Search for the cell housing the specified text and yield its [X, Y] center coordinate. 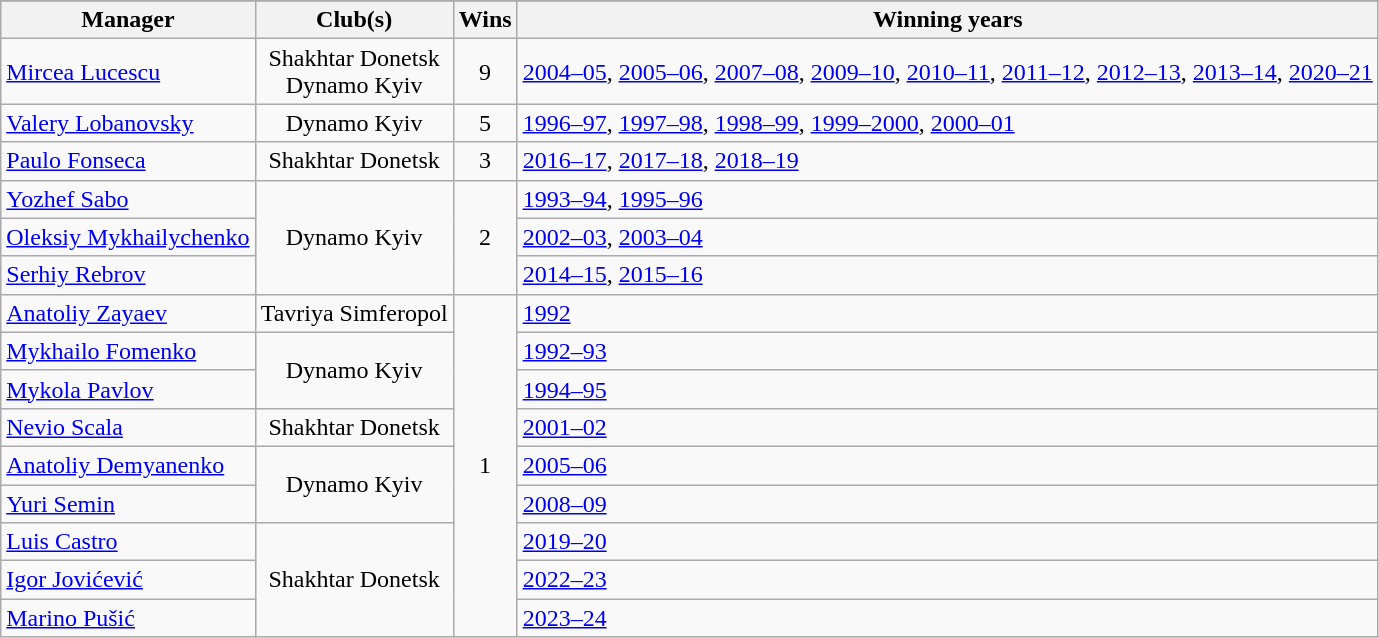
Valery Lobanovsky [128, 123]
Winning years [948, 20]
2002–03, 2003–04 [948, 237]
1993–94, 1995–96 [948, 199]
3 [485, 161]
2022–23 [948, 580]
Paulo Fonseca [128, 161]
Nevio Scala [128, 427]
1992 [948, 313]
Shakhtar DonetskDynamo Kyiv [354, 72]
5 [485, 123]
Wins [485, 20]
9 [485, 72]
2019–20 [948, 542]
2023–24 [948, 618]
Yozhef Sabo [128, 199]
Mykola Pavlov [128, 389]
1 [485, 466]
2008–09 [948, 503]
2001–02 [948, 427]
1992–93 [948, 351]
2016–17, 2017–18, 2018–19 [948, 161]
Tavriya Simferopol [354, 313]
Oleksiy Mykhailychenko [128, 237]
Club(s) [354, 20]
Manager [128, 20]
2005–06 [948, 465]
Mircea Lucescu [128, 72]
1994–95 [948, 389]
Mykhailo Fomenko [128, 351]
Serhiy Rebrov [128, 275]
Anatoliy Zayaev [128, 313]
2014–15, 2015–16 [948, 275]
Marino Pušić [128, 618]
2004–05, 2005–06, 2007–08, 2009–10, 2010–11, 2011–12, 2012–13, 2013–14, 2020–21 [948, 72]
Luis Castro [128, 542]
Yuri Semin [128, 503]
Anatoliy Demyanenko [128, 465]
1996–97, 1997–98, 1998–99, 1999–2000, 2000–01 [948, 123]
2 [485, 237]
Igor Jovićević [128, 580]
